Determine the [X, Y] coordinate at the center of the cell enclosing the given text.  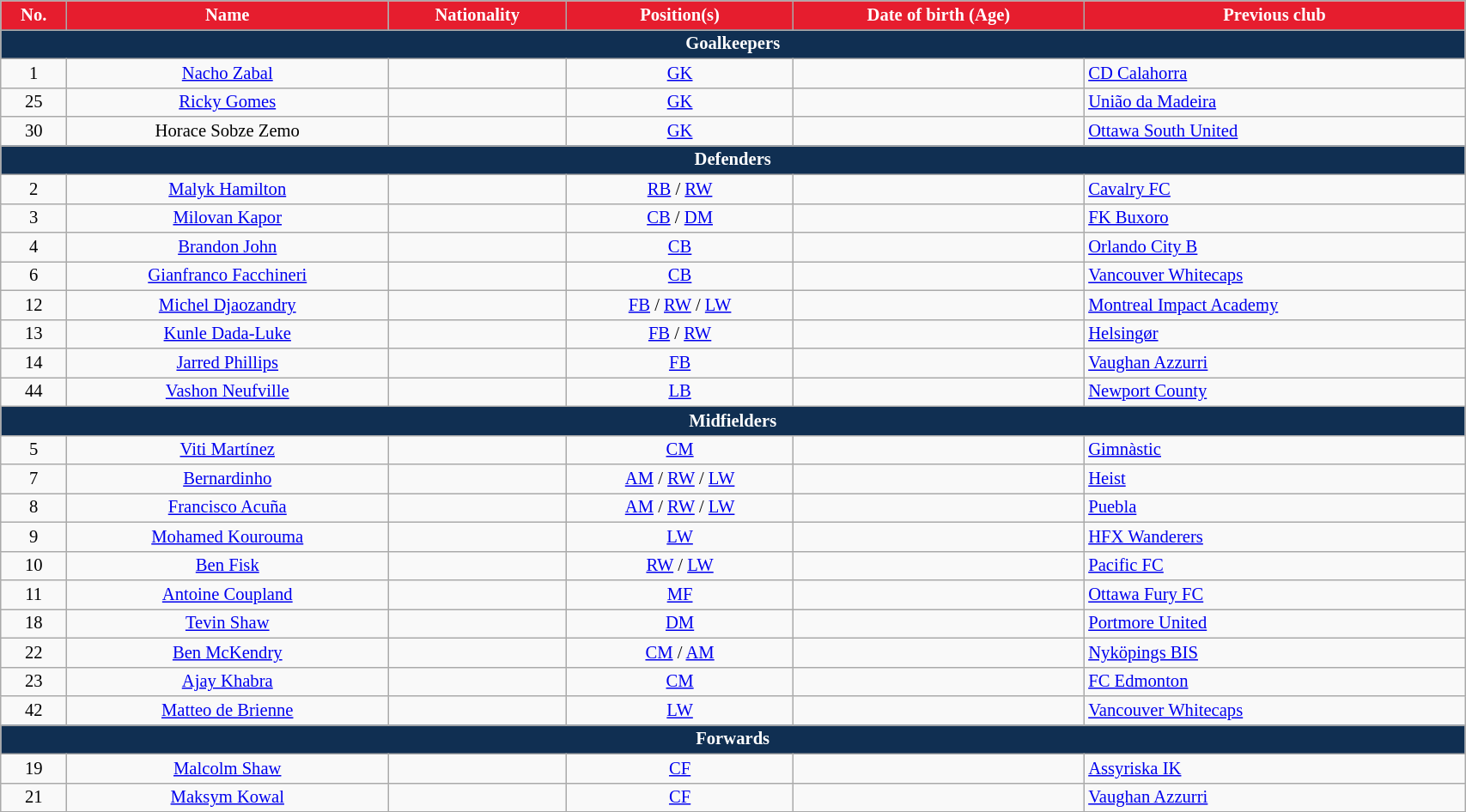
19 [34, 768]
FB [680, 363]
10 [34, 566]
Brandon John [228, 246]
Michel Djaozandry [228, 305]
4 [34, 246]
Vashon Neufville [228, 391]
No. [34, 15]
9 [34, 536]
União da Madeira [1274, 102]
14 [34, 363]
Horace Sobze Zemo [228, 131]
Previous club [1274, 15]
Gianfranco Facchineri [228, 276]
Bernardinho [228, 478]
22 [34, 652]
Malcolm Shaw [228, 768]
5 [34, 450]
3 [34, 218]
Puebla [1274, 507]
Newport County [1274, 391]
23 [34, 682]
Antoine Coupland [228, 595]
6 [34, 276]
FC Edmonton [1274, 682]
Francisco Acuña [228, 507]
Montreal Impact Academy [1274, 305]
2 [34, 189]
MF [680, 595]
Ben Fisk [228, 566]
18 [34, 623]
Maksym Kowal [228, 797]
DM [680, 623]
Ben McKendry [228, 652]
Tevin Shaw [228, 623]
Portmore United [1274, 623]
Milovan Kapor [228, 218]
LB [680, 391]
Ricky Gomes [228, 102]
Ottawa Fury FC [1274, 595]
Goalkeepers [733, 44]
Nacho Zabal [228, 73]
Ottawa South United [1274, 131]
42 [34, 710]
11 [34, 595]
12 [34, 305]
Jarred Phillips [228, 363]
Mohamed Kourouma [228, 536]
RB / RW [680, 189]
CM / AM [680, 652]
21 [34, 797]
Position(s) [680, 15]
Matteo de Brienne [228, 710]
Name [228, 15]
13 [34, 334]
44 [34, 391]
Nyköpings BIS [1274, 652]
HFX Wanderers [1274, 536]
25 [34, 102]
Malyk Hamilton [228, 189]
Helsingør [1274, 334]
Forwards [733, 739]
Date of birth (Age) [938, 15]
Heist [1274, 478]
Kunle Dada-Luke [228, 334]
7 [34, 478]
Orlando City B [1274, 246]
8 [34, 507]
Defenders [733, 160]
CD Calahorra [1274, 73]
Gimnàstic [1274, 450]
CB / DM [680, 218]
Nationality [478, 15]
Viti Martínez [228, 450]
Assyriska IK [1274, 768]
Midfielders [733, 421]
FB / RW [680, 334]
Cavalry FC [1274, 189]
30 [34, 131]
Ajay Khabra [228, 682]
FB / RW / LW [680, 305]
FK Buxoro [1274, 218]
1 [34, 73]
Pacific FC [1274, 566]
RW / LW [680, 566]
